Scan for the cell matching the given text and deliver its (x, y) coordinate at center. 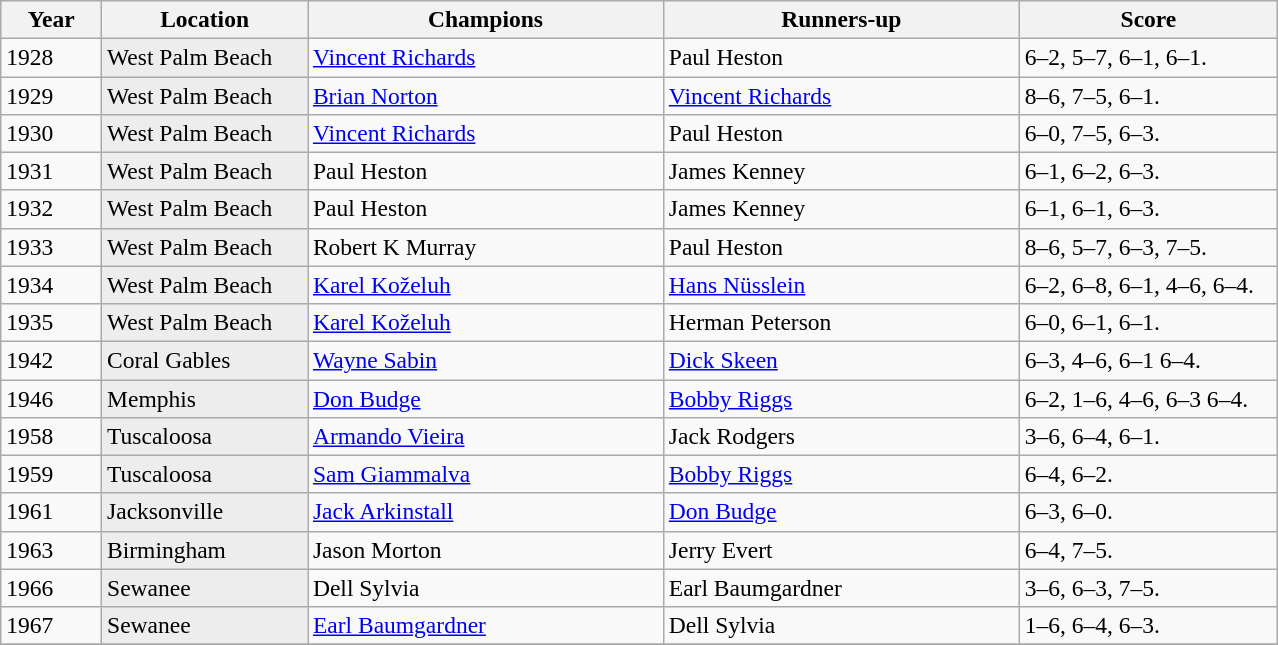
Memphis (205, 398)
Jack Arkinstall (486, 512)
6–0, 7–5, 6–3. (1148, 133)
6–3, 6–0. (1148, 512)
Brian Norton (486, 95)
Armando Vieira (486, 436)
1932 (52, 209)
1967 (52, 625)
8–6, 7–5, 6–1. (1148, 95)
Champions (486, 19)
6–1, 6–1, 6–3. (1148, 209)
Jack Rodgers (841, 436)
1958 (52, 436)
Sam Giammalva (486, 474)
1928 (52, 57)
Jacksonville (205, 512)
Score (1148, 19)
6–4, 6–2. (1148, 474)
1930 (52, 133)
3–6, 6–3, 7–5. (1148, 588)
1933 (52, 247)
6–1, 6–2, 6–3. (1148, 171)
1942 (52, 360)
1931 (52, 171)
1–6, 6–4, 6–3. (1148, 625)
Jerry Evert (841, 550)
Year (52, 19)
Location (205, 19)
Runners-up (841, 19)
8–6, 5–7, 6–3, 7–5. (1148, 247)
6–2, 1–6, 4–6, 6–3 6–4. (1148, 398)
Hans Nüsslein (841, 285)
Wayne Sabin (486, 360)
Robert K Murray (486, 247)
Jason Morton (486, 550)
6–2, 5–7, 6–1, 6–1. (1148, 57)
1966 (52, 588)
Coral Gables (205, 360)
3–6, 6–4, 6–1. (1148, 436)
1935 (52, 322)
Herman Peterson (841, 322)
6–4, 7–5. (1148, 550)
1929 (52, 95)
1946 (52, 398)
6–3, 4–6, 6–1 6–4. (1148, 360)
Dick Skeen (841, 360)
1963 (52, 550)
1959 (52, 474)
6–2, 6–8, 6–1, 4–6, 6–4. (1148, 285)
1934 (52, 285)
1961 (52, 512)
Birmingham (205, 550)
6–0, 6–1, 6–1. (1148, 322)
